Extract the (x, y) coordinate from the center of the cell holding the provided text.  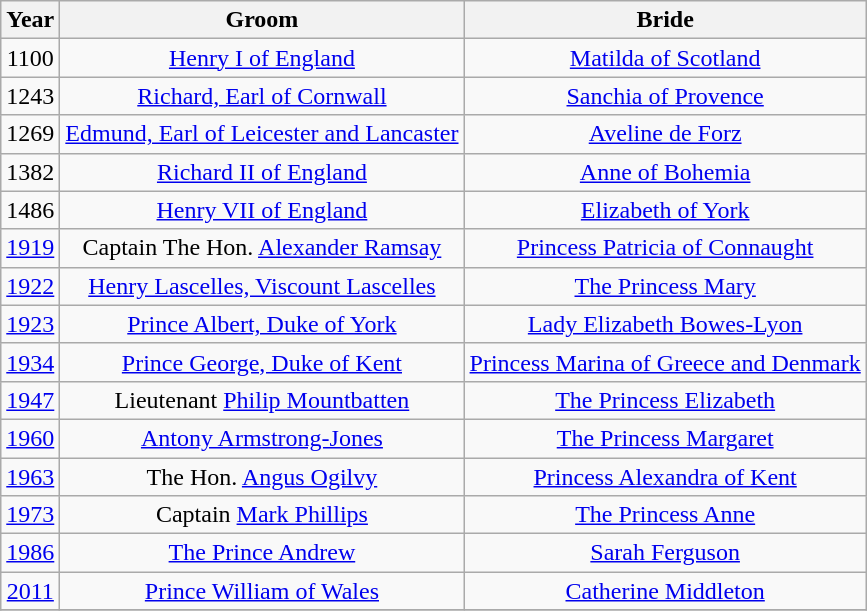
1973 (30, 515)
The Prince Andrew (262, 553)
1947 (30, 400)
Princess Marina of Greece and Denmark (665, 362)
Lieutenant Philip Mountbatten (262, 400)
Princess Alexandra of Kent (665, 477)
Bride (665, 20)
1922 (30, 286)
The Princess Margaret (665, 438)
Princess Patricia of Connaught (665, 248)
Henry VII of England (262, 210)
1919 (30, 248)
Richard, Earl of Cornwall (262, 96)
Groom (262, 20)
Sarah Ferguson (665, 553)
The Princess Mary (665, 286)
1934 (30, 362)
Captain The Hon. Alexander Ramsay (262, 248)
Prince Albert, Duke of York (262, 324)
Richard II of England (262, 172)
Prince George, Duke of Kent (262, 362)
1100 (30, 58)
Aveline de Forz (665, 134)
Captain Mark Phillips (262, 515)
Elizabeth of York (665, 210)
1269 (30, 134)
1243 (30, 96)
Henry I of England (262, 58)
Lady Elizabeth Bowes-Lyon (665, 324)
Edmund, Earl of Leicester and Lancaster (262, 134)
2011 (30, 591)
Catherine Middleton (665, 591)
The Princess Anne (665, 515)
1986 (30, 553)
The Princess Elizabeth (665, 400)
Year (30, 20)
Anne of Bohemia (665, 172)
1486 (30, 210)
1960 (30, 438)
Prince William of Wales (262, 591)
1923 (30, 324)
Sanchia of Provence (665, 96)
1963 (30, 477)
The Hon. Angus Ogilvy (262, 477)
1382 (30, 172)
Matilda of Scotland (665, 58)
Antony Armstrong-Jones (262, 438)
Henry Lascelles, Viscount Lascelles (262, 286)
